Capture the cell that displays the provided text and extract its (x, y) central coordinate. 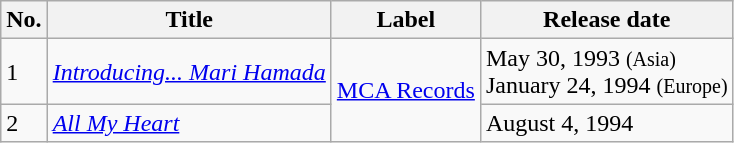
Release date (606, 20)
Introducing... Mari Hamada (189, 72)
2 (24, 123)
No. (24, 20)
August 4, 1994 (606, 123)
1 (24, 72)
MCA Records (406, 90)
All My Heart (189, 123)
Label (406, 20)
Title (189, 20)
May 30, 1993 (Asia)January 24, 1994 (Europe) (606, 72)
